Determine the [X, Y] coordinate at the center of the cell enclosing the given text.  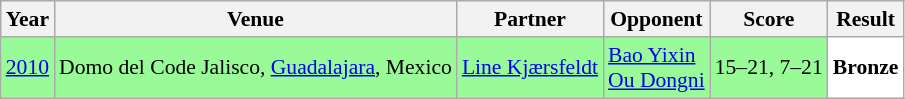
2010 [28, 68]
Opponent [656, 19]
Year [28, 19]
Bronze [866, 68]
Result [866, 19]
Domo del Code Jalisco, Guadalajara, Mexico [256, 68]
Line Kjærsfeldt [530, 68]
Venue [256, 19]
Bao Yixin Ou Dongni [656, 68]
Partner [530, 19]
Score [769, 19]
15–21, 7–21 [769, 68]
